Detect which cell encompasses the target text, then output its (x, y) center coordinate. 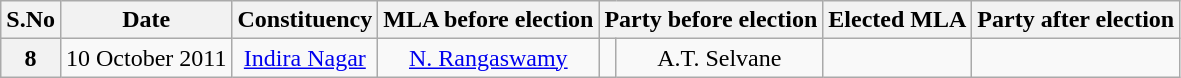
S.No (31, 20)
Elected MLA (898, 20)
N. Rangaswamy (488, 58)
Indira Nagar (305, 58)
A.T. Selvane (720, 58)
Party before election (711, 20)
Date (146, 20)
10 October 2011 (146, 58)
Constituency (305, 20)
8 (31, 58)
MLA before election (488, 20)
Party after election (1076, 20)
